Detect which cell encompasses the target text, then output its (X, Y) center coordinate. 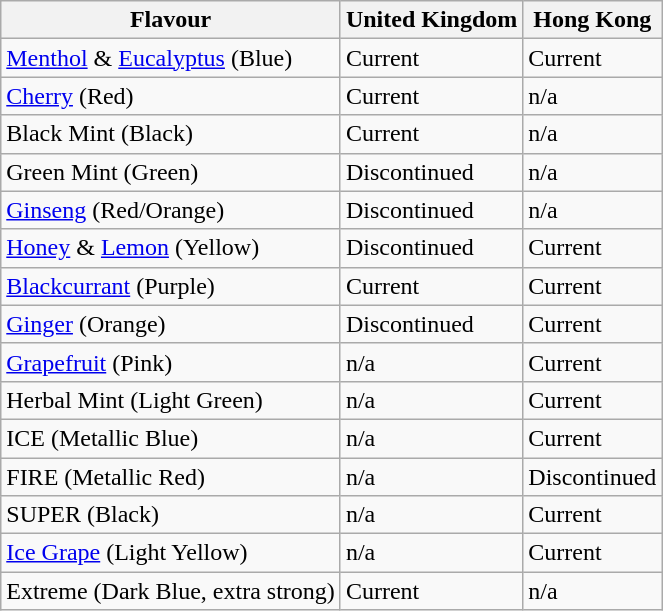
Hong Kong (592, 20)
Black Mint (Black) (171, 134)
Menthol & Eucalyptus (Blue) (171, 58)
ICE (Metallic Blue) (171, 438)
Blackcurrant (Purple) (171, 286)
SUPER (Black) (171, 515)
Ice Grape (Light Yellow) (171, 553)
Flavour (171, 20)
Green Mint (Green) (171, 172)
Grapefruit (Pink) (171, 362)
Herbal Mint (Light Green) (171, 400)
FIRE (Metallic Red) (171, 477)
Ginger (Orange) (171, 324)
Cherry (Red) (171, 96)
Extreme (Dark Blue, extra strong) (171, 591)
United Kingdom (431, 20)
Honey & Lemon (Yellow) (171, 248)
Ginseng (Red/Orange) (171, 210)
